Output the (X, Y) coordinate of the center of the cell containing the given text.  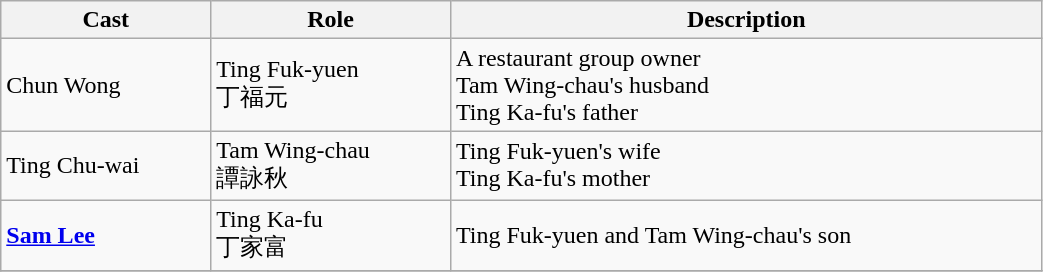
Description (746, 20)
Ting Fuk-yuen's wifeTing Ka-fu's mother (746, 166)
Tam Wing-chau譚詠秋 (331, 166)
A restaurant group ownerTam Wing-chau's husbandTing Ka-fu's father (746, 85)
Cast (106, 20)
Sam Lee (106, 235)
Ting Fuk-yuen丁福元 (331, 85)
Ting Fuk-yuen and Tam Wing-chau's son (746, 235)
Ting Ka-fu丁家富 (331, 235)
Role (331, 20)
Ting Chu-wai (106, 166)
Chun Wong (106, 85)
